Determine the (x, y) coordinate at the center of the cell enclosing the given text.  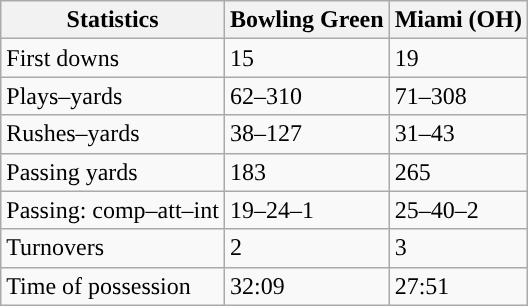
27:51 (458, 286)
71–308 (458, 96)
Passing yards (113, 172)
Bowling Green (306, 20)
183 (306, 172)
19–24–1 (306, 210)
3 (458, 248)
31–43 (458, 134)
62–310 (306, 96)
32:09 (306, 286)
38–127 (306, 134)
15 (306, 58)
25–40–2 (458, 210)
Miami (OH) (458, 20)
Turnovers (113, 248)
Statistics (113, 20)
265 (458, 172)
Time of possession (113, 286)
19 (458, 58)
Plays–yards (113, 96)
Rushes–yards (113, 134)
Passing: comp–att–int (113, 210)
2 (306, 248)
First downs (113, 58)
